Extract the (x, y) coordinate from the center of the cell holding the provided text.  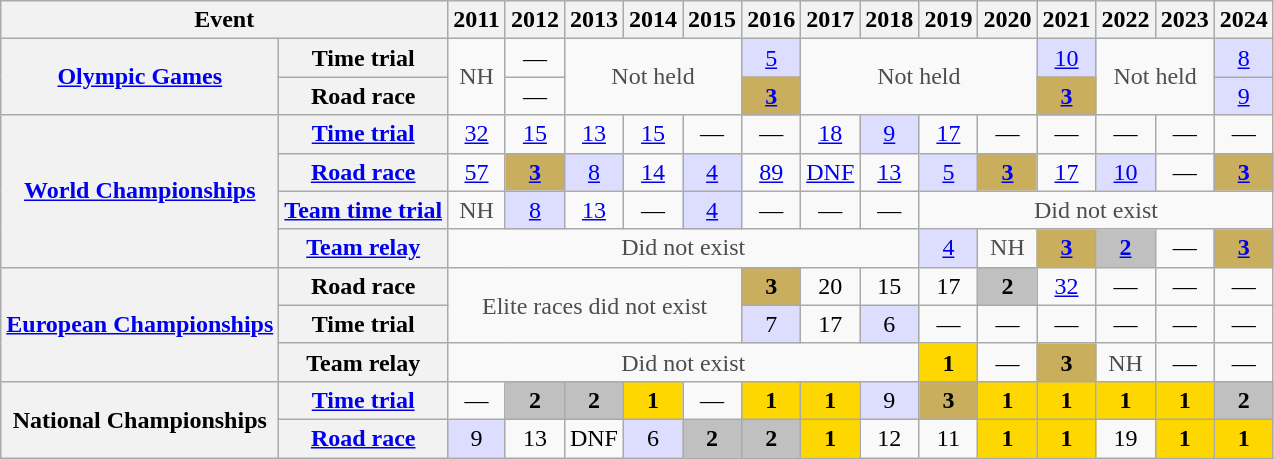
19 (1126, 438)
12 (890, 438)
2015 (712, 20)
Team time trial (364, 210)
Event (224, 20)
89 (772, 172)
14 (654, 172)
2014 (654, 20)
2011 (477, 20)
18 (830, 134)
2021 (1066, 20)
2013 (594, 20)
57 (477, 172)
2020 (1008, 20)
20 (830, 286)
2023 (1184, 20)
2017 (830, 20)
National Championships (140, 419)
2018 (890, 20)
2024 (1244, 20)
7 (772, 324)
Elite races did not exist (595, 305)
European Championships (140, 324)
2019 (948, 20)
2012 (534, 20)
World Championships (140, 191)
11 (948, 438)
2016 (772, 20)
2022 (1126, 20)
Olympic Games (140, 77)
